From the cell containing the given text, extract its center point as (X, Y) coordinate. 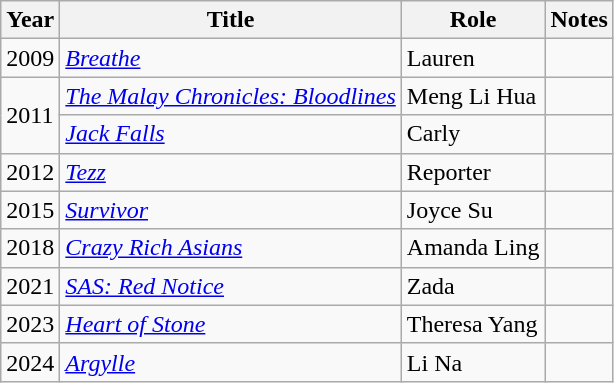
SAS: Red Notice (230, 286)
Carly (473, 134)
Tezz (230, 172)
2018 (30, 248)
2021 (30, 286)
Joyce Su (473, 210)
The Malay Chronicles: Bloodlines (230, 96)
Argylle (230, 362)
2011 (30, 115)
Jack Falls (230, 134)
Notes (579, 20)
Breathe (230, 58)
Reporter (473, 172)
Zada (473, 286)
2015 (30, 210)
Meng Li Hua (473, 96)
2009 (30, 58)
Lauren (473, 58)
2023 (30, 324)
Title (230, 20)
Crazy Rich Asians (230, 248)
Survivor (230, 210)
Li Na (473, 362)
Heart of Stone (230, 324)
Amanda Ling (473, 248)
Year (30, 20)
Role (473, 20)
2012 (30, 172)
Theresa Yang (473, 324)
2024 (30, 362)
